Detect which cell encompasses the target text, then output its [X, Y] center coordinate. 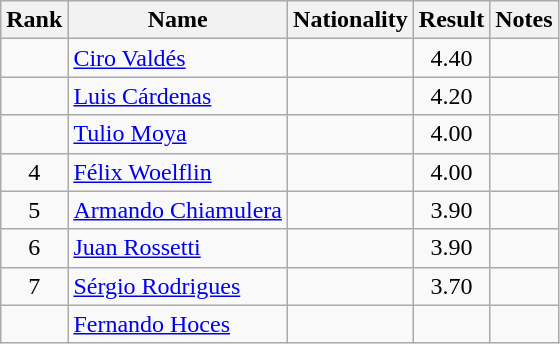
Nationality [351, 20]
Félix Woelflin [178, 172]
5 [34, 210]
4.40 [451, 58]
Sérgio Rodrigues [178, 286]
4 [34, 172]
4.20 [451, 96]
Tulio Moya [178, 134]
Name [178, 20]
Luis Cárdenas [178, 96]
Result [451, 20]
6 [34, 248]
Ciro Valdés [178, 58]
3.70 [451, 286]
Fernando Hoces [178, 324]
Armando Chiamulera [178, 210]
Rank [34, 20]
Juan Rossetti [178, 248]
Notes [524, 20]
7 [34, 286]
